For the text-containing cell, return its midpoint in [x, y] coordinate format. 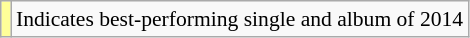
Indicates best-performing single and album of 2014 [240, 19]
